Scan for the cell matching the given text and deliver its (X, Y) coordinate at center. 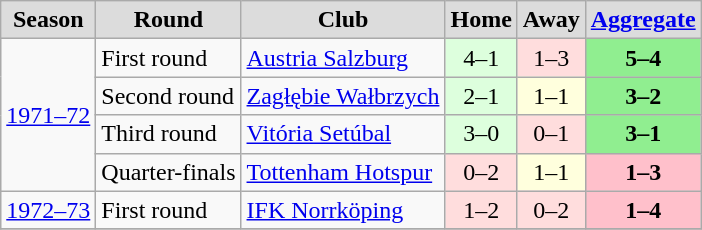
Season (48, 20)
Third round (168, 134)
1972–73 (48, 210)
3–0 (481, 134)
Zagłębie Wałbrzych (343, 96)
Second round (168, 96)
1971–72 (48, 115)
Quarter-finals (168, 172)
5–4 (643, 58)
3–2 (643, 96)
1–2 (481, 210)
4–1 (481, 58)
Vitória Setúbal (343, 134)
Round (168, 20)
3–1 (643, 134)
Club (343, 20)
Home (481, 20)
Aggregate (643, 20)
Tottenham Hotspur (343, 172)
Away (551, 20)
IFK Norrköping (343, 210)
0–1 (551, 134)
Austria Salzburg (343, 58)
2–1 (481, 96)
1–4 (643, 210)
